Provide the [X, Y] coordinate of the cell's center where the given text is located.  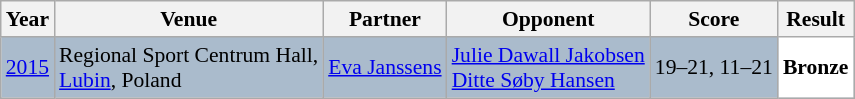
Year [28, 19]
Bronze [816, 68]
Eva Janssens [384, 68]
19–21, 11–21 [714, 68]
2015 [28, 68]
Opponent [548, 19]
Result [816, 19]
Venue [188, 19]
Regional Sport Centrum Hall,Lubin, Poland [188, 68]
Score [714, 19]
Partner [384, 19]
Julie Dawall Jakobsen Ditte Søby Hansen [548, 68]
